Return (x, y) of the center of cell containing provided text 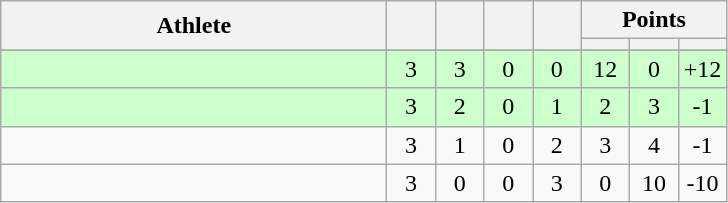
+12 (702, 69)
4 (654, 145)
-10 (702, 183)
10 (654, 183)
12 (606, 69)
Points (654, 20)
Athlete (194, 26)
